Locate the cell with the specified text and output its [X, Y] center coordinate. 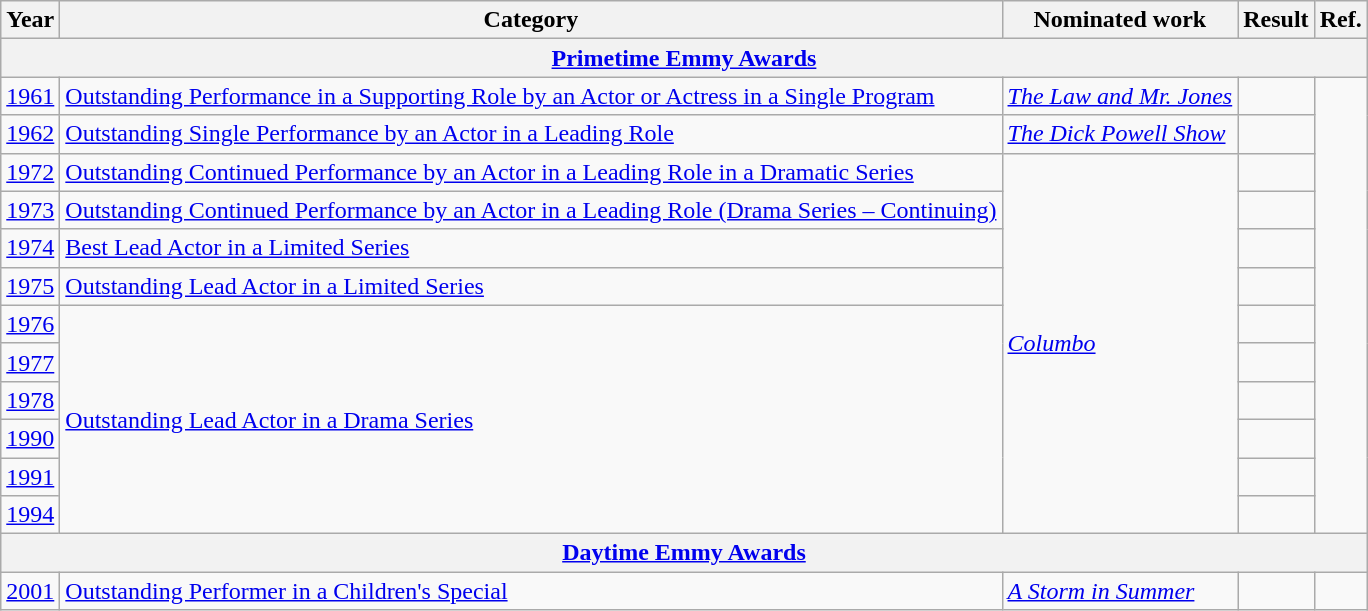
Category [531, 20]
Columbo [1120, 344]
1972 [30, 172]
1976 [30, 324]
1973 [30, 210]
1975 [30, 286]
Outstanding Performance in a Supporting Role by an Actor or Actress in a Single Program [531, 96]
1962 [30, 134]
Daytime Emmy Awards [684, 553]
Outstanding Lead Actor in a Drama Series [531, 419]
Primetime Emmy Awards [684, 58]
Best Lead Actor in a Limited Series [531, 248]
1974 [30, 248]
2001 [30, 591]
1961 [30, 96]
Ref. [1340, 20]
Year [30, 20]
Outstanding Performer in a Children's Special [531, 591]
Outstanding Single Performance by an Actor in a Leading Role [531, 134]
The Dick Powell Show [1120, 134]
1990 [30, 438]
1978 [30, 400]
1977 [30, 362]
A Storm in Summer [1120, 591]
1994 [30, 515]
1991 [30, 477]
The Law and Mr. Jones [1120, 96]
Outstanding Lead Actor in a Limited Series [531, 286]
Nominated work [1120, 20]
Outstanding Continued Performance by an Actor in a Leading Role in a Dramatic Series [531, 172]
Result [1276, 20]
Outstanding Continued Performance by an Actor in a Leading Role (Drama Series – Continuing) [531, 210]
